Find where the given text appears and provide that cell's center as [X, Y] coordinate. 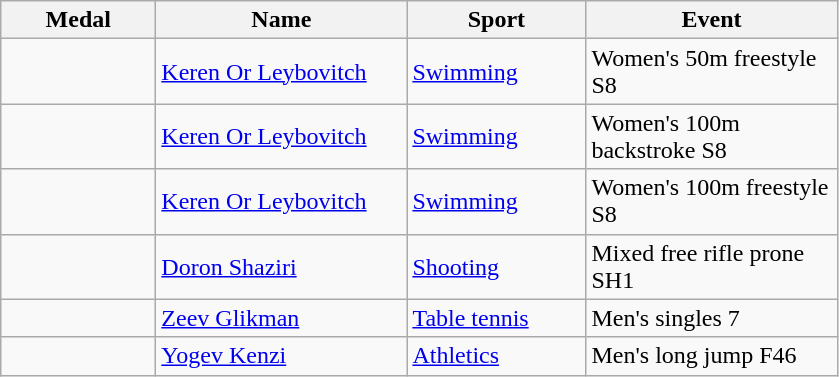
Women's 50m freestyle S8 [712, 72]
Shooting [496, 266]
Event [712, 20]
Women's 100m freestyle S8 [712, 202]
Men's singles 7 [712, 318]
Medal [78, 20]
Doron Shaziri [282, 266]
Yogev Kenzi [282, 356]
Table tennis [496, 318]
Sport [496, 20]
Mixed free rifle prone SH1 [712, 266]
Name [282, 20]
Athletics [496, 356]
Zeev Glikman [282, 318]
Men's long jump F46 [712, 356]
Women's 100m backstroke S8 [712, 136]
